Find where the given text appears and provide that cell's center as (X, Y) coordinate. 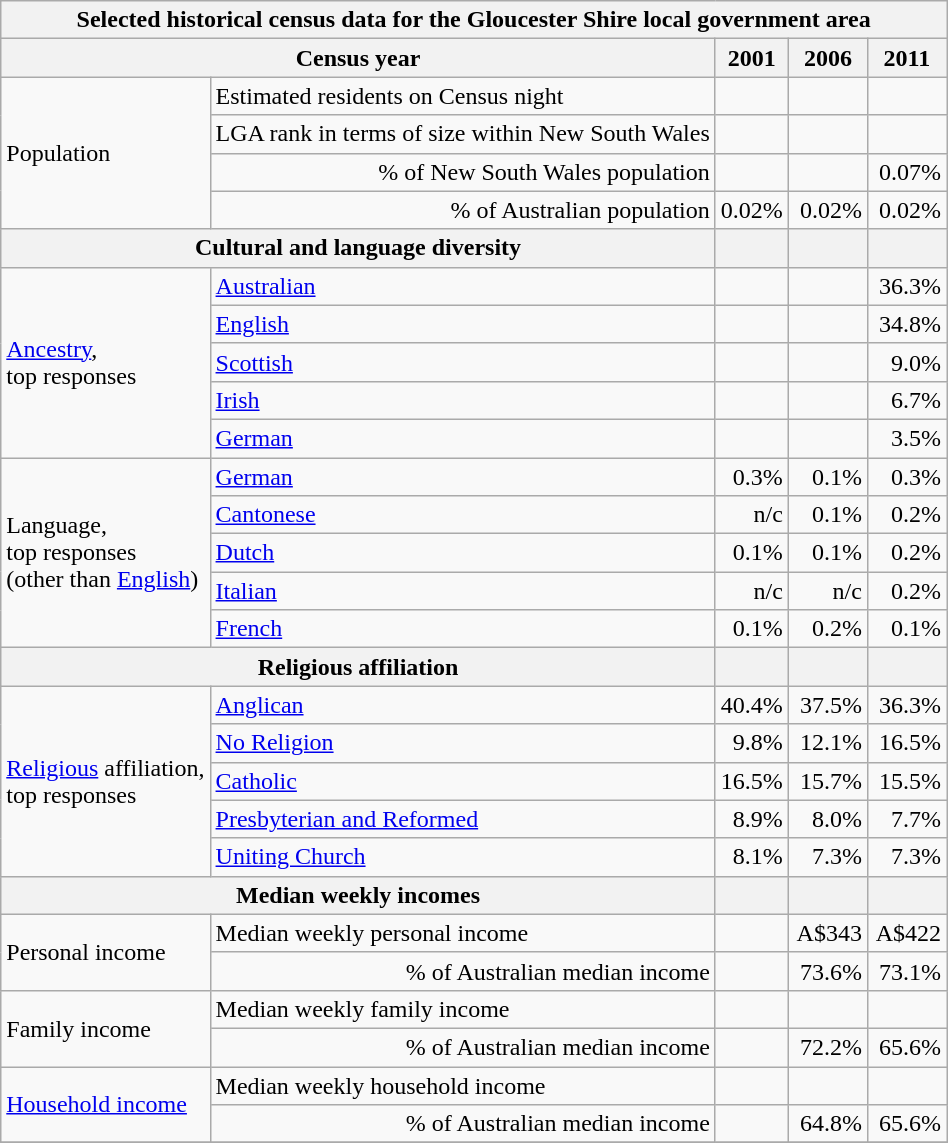
Australian (462, 286)
Median weekly family income (462, 1009)
64.8% (828, 1124)
72.2% (828, 1047)
Uniting Church (462, 857)
Religious affiliation (358, 667)
Catholic (462, 781)
73.6% (828, 971)
Cantonese (462, 515)
34.8% (906, 324)
Selected historical census data for the Gloucester Shire local government area (474, 20)
8.9% (752, 819)
Ancestry,top responses (106, 362)
Scottish (462, 362)
2001 (752, 58)
Household income (106, 1104)
Median weekly household income (462, 1085)
Census year (358, 58)
40.4% (752, 705)
8.0% (828, 819)
Irish (462, 400)
15.5% (906, 781)
37.5% (828, 705)
73.1% (906, 971)
A$343 (828, 933)
8.1% (752, 857)
3.5% (906, 438)
Anglican (462, 705)
% of Australian population (462, 210)
English (462, 324)
French (462, 629)
Median weekly incomes (358, 895)
Estimated residents on Census night (462, 96)
Language,top responses(other than English) (106, 553)
Family income (106, 1028)
2011 (906, 58)
9.0% (906, 362)
Population (106, 153)
Presbyterian and Reformed (462, 819)
12.1% (828, 743)
Cultural and language diversity (358, 248)
Median weekly personal income (462, 933)
% of New South Wales population (462, 172)
A$422 (906, 933)
Dutch (462, 553)
15.7% (828, 781)
LGA rank in terms of size within New South Wales (462, 134)
0.07% (906, 172)
2006 (828, 58)
Religious affiliation,top responses (106, 781)
Italian (462, 591)
Personal income (106, 952)
No Religion (462, 743)
9.8% (752, 743)
6.7% (906, 400)
7.7% (906, 819)
